From the cell containing the given text, extract its center point as (x, y) coordinate. 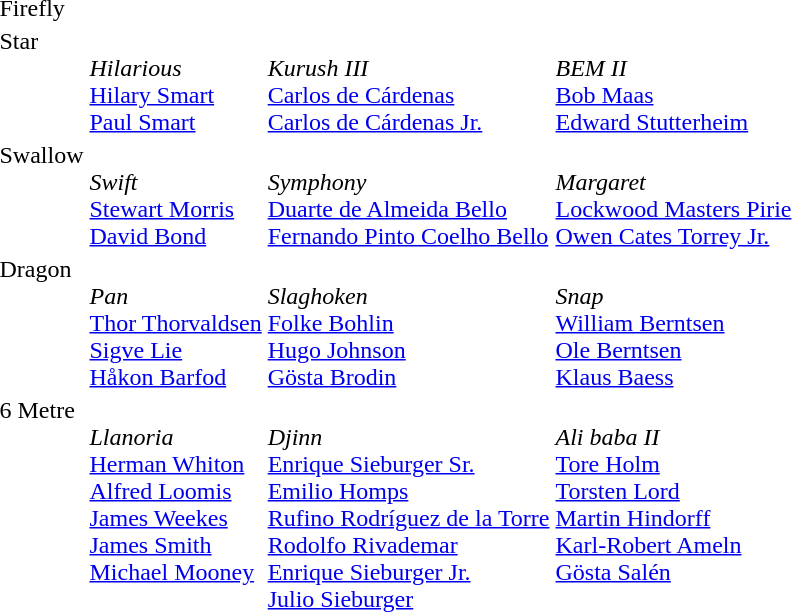
PanThor ThorvaldsenSigve LieHåkon Barfod (176, 323)
SlaghokenFolke BohlinHugo JohnsonGösta Brodin (408, 323)
SwiftStewart MorrisDavid Bond (176, 196)
HilariousHilary SmartPaul Smart (176, 82)
Kurush IIICarlos de CárdenasCarlos de Cárdenas Jr. (408, 82)
SymphonyDuarte de Almeida BelloFernando Pinto Coelho Bello (408, 196)
